Find where the given text appears and provide that cell's center as (X, Y) coordinate. 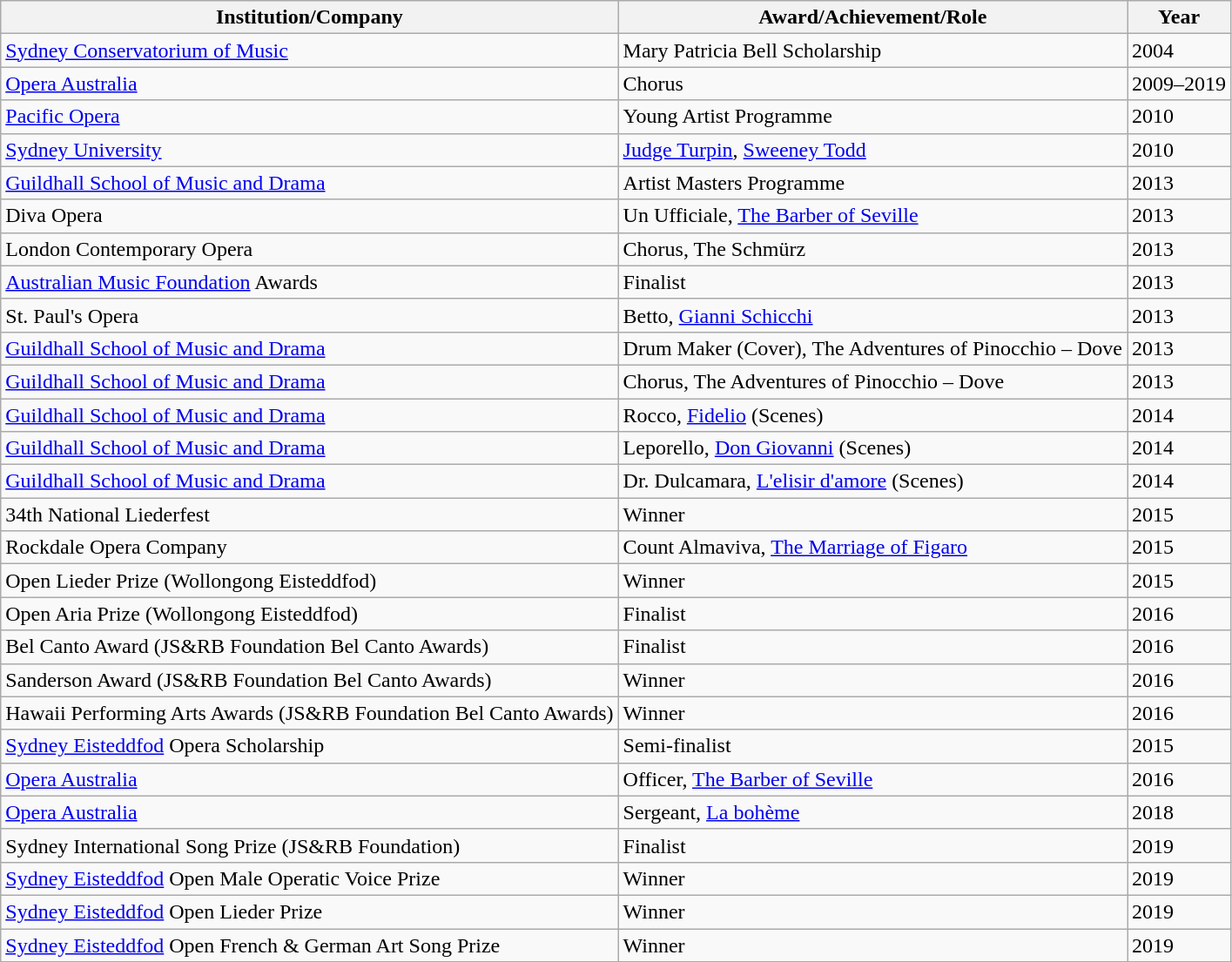
Hawaii Performing Arts Awards (JS&RB Foundation Bel Canto Awards) (310, 713)
Sergeant, La bohème (872, 812)
Judge Turpin, Sweeney Todd (872, 150)
Dr. Dulcamara, L'elisir d'amore (Scenes) (872, 481)
Sydney Conservatorium of Music (310, 50)
Sydney University (310, 150)
Sydney Eisteddfod Open Lieder Prize (310, 912)
Officer, The Barber of Seville (872, 779)
Artist Masters Programme (872, 183)
2004 (1179, 50)
Pacific Opera (310, 117)
Mary Patricia Bell Scholarship (872, 50)
Australian Music Foundation Awards (310, 282)
Diva Opera (310, 216)
London Contemporary Opera (310, 249)
Chorus, The Schmürz (872, 249)
2009–2019 (1179, 84)
Leporello, Don Giovanni (Scenes) (872, 448)
Sanderson Award (JS&RB Foundation Bel Canto Awards) (310, 680)
34th National Liederfest (310, 515)
Un Ufficiale, The Barber of Seville (872, 216)
Semi-finalist (872, 746)
Betto, Gianni Schicchi (872, 315)
Sydney International Song Prize (JS&RB Foundation) (310, 845)
Rockdale Opera Company (310, 548)
Open Lieder Prize (Wollongong Eisteddfod) (310, 581)
Sydney Eisteddfod Open Male Operatic Voice Prize (310, 878)
Drum Maker (Cover), The Adventures of Pinocchio – Dove (872, 348)
Young Artist Programme (872, 117)
Chorus (872, 84)
2018 (1179, 812)
Chorus, The Adventures of Pinocchio – Dove (872, 381)
Sydney Eisteddfod Open French & German Art Song Prize (310, 945)
Award/Achievement/Role (872, 17)
Sydney Eisteddfod Opera Scholarship (310, 746)
Year (1179, 17)
Open Aria Prize (Wollongong Eisteddfod) (310, 614)
Institution/Company (310, 17)
Bel Canto Award (JS&RB Foundation Bel Canto Awards) (310, 647)
Count Almaviva, The Marriage of Figaro (872, 548)
St. Paul's Opera (310, 315)
Rocco, Fidelio (Scenes) (872, 415)
